Locate the cell with the specified text and output its [X, Y] center coordinate. 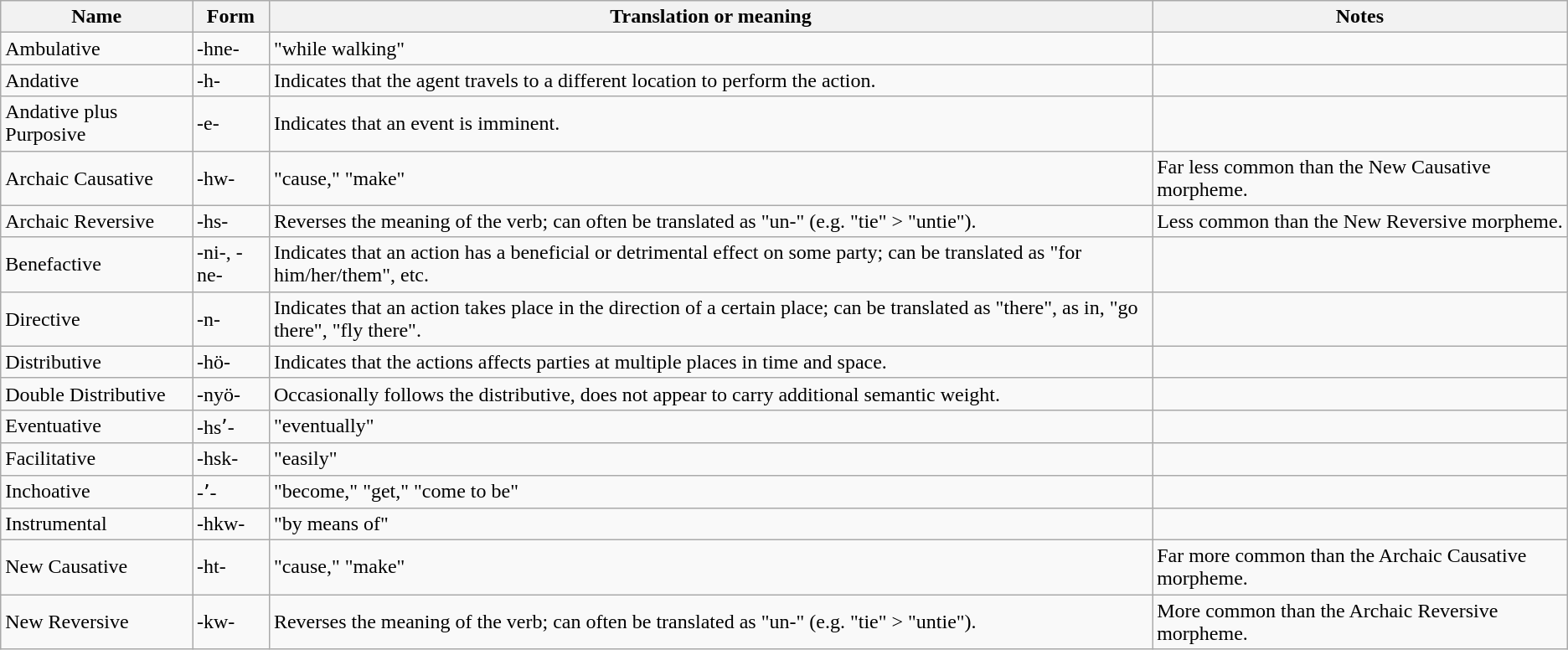
Indicates that the actions affects parties at multiple places in time and space. [710, 362]
"by means of" [710, 524]
Less common than the New Reversive morpheme. [1360, 221]
Inchoative [97, 492]
"eventually" [710, 426]
Name [97, 17]
Indicates that an action has a beneficial or detrimental effect on some party; can be translated as "for him/her/them", etc. [710, 265]
-hkw- [231, 524]
-ʼ- [231, 492]
Distributive [97, 362]
Far less common than the New Causative morpheme. [1360, 178]
Andative plus Purposive [97, 124]
New Causative [97, 568]
Eventuative [97, 426]
-hsʼ- [231, 426]
Ambulative [97, 49]
Indicates that an action takes place in the direction of a certain place; can be translated as "there", as in, "go there", "fly there". [710, 318]
Directive [97, 318]
Andative [97, 80]
-h- [231, 80]
-ni-, -ne- [231, 265]
Instrumental [97, 524]
-nyö- [231, 394]
"become," "get," "come to be" [710, 492]
Form [231, 17]
Indicates that the agent travels to a different location to perform the action. [710, 80]
-hne- [231, 49]
-e- [231, 124]
Archaic Reversive [97, 221]
New Reversive [97, 622]
Archaic Causative [97, 178]
-hö- [231, 362]
Translation or meaning [710, 17]
-hw- [231, 178]
"easily" [710, 459]
-hs- [231, 221]
Occasionally follows the distributive, does not appear to carry additional semantic weight. [710, 394]
More common than the Archaic Reversive morpheme. [1360, 622]
-n- [231, 318]
"while walking" [710, 49]
Facilitative [97, 459]
Double Distributive [97, 394]
-hsk- [231, 459]
Indicates that an event is imminent. [710, 124]
-kw- [231, 622]
Far more common than the Archaic Causative morpheme. [1360, 568]
Notes [1360, 17]
-ht- [231, 568]
Benefactive [97, 265]
